From the cell containing the given text, extract its center point as [X, Y] coordinate. 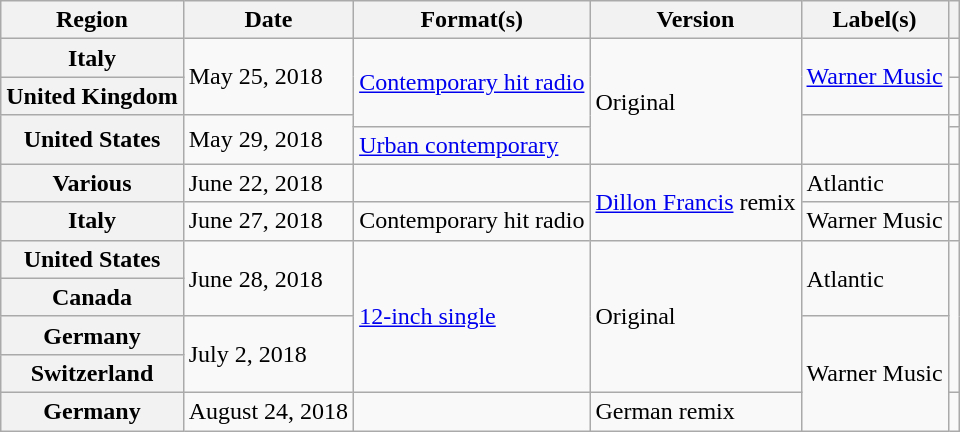
Label(s) [874, 20]
United Kingdom [92, 96]
June 22, 2018 [268, 183]
Switzerland [92, 373]
Format(s) [472, 20]
July 2, 2018 [268, 354]
June 27, 2018 [268, 221]
Canada [92, 297]
May 25, 2018 [268, 77]
August 24, 2018 [268, 411]
12-inch single [472, 316]
May 29, 2018 [268, 140]
Various [92, 183]
Region [92, 20]
Version [696, 20]
German remix [696, 411]
Urban contemporary [472, 145]
Dillon Francis remix [696, 202]
June 28, 2018 [268, 278]
Date [268, 20]
